Search for the cell housing the specified text and yield its [x, y] center coordinate. 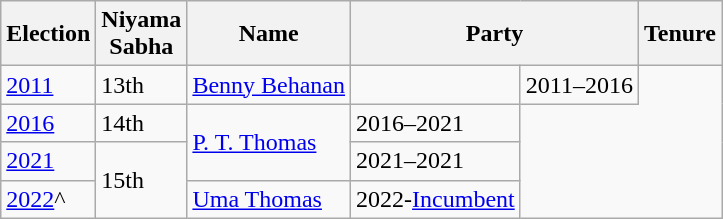
2016 [48, 123]
2022^ [48, 199]
13th [142, 85]
15th [142, 180]
Uma Thomas [269, 199]
Tenure [680, 34]
NiyamaSabha [142, 34]
Election [48, 34]
2021–2021 [436, 161]
2022-Incumbent [436, 199]
Name [269, 34]
2016–2021 [436, 123]
2011–2016 [579, 85]
Party [495, 34]
14th [142, 123]
2021 [48, 161]
Benny Behanan [269, 85]
P. T. Thomas [269, 142]
2011 [48, 85]
